Find where the given text appears and provide that cell's center as [X, Y] coordinate. 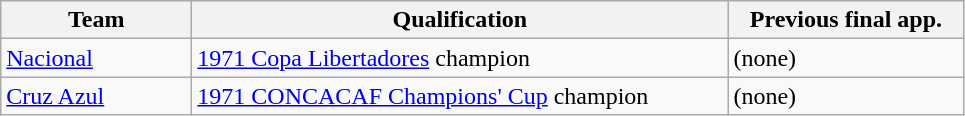
Cruz Azul [96, 96]
1971 Copa Libertadores champion [460, 58]
1971 CONCACAF Champions' Cup champion [460, 96]
Previous final app. [846, 20]
Qualification [460, 20]
Nacional [96, 58]
Team [96, 20]
